From the cell containing the given text, extract its center point as [x, y] coordinate. 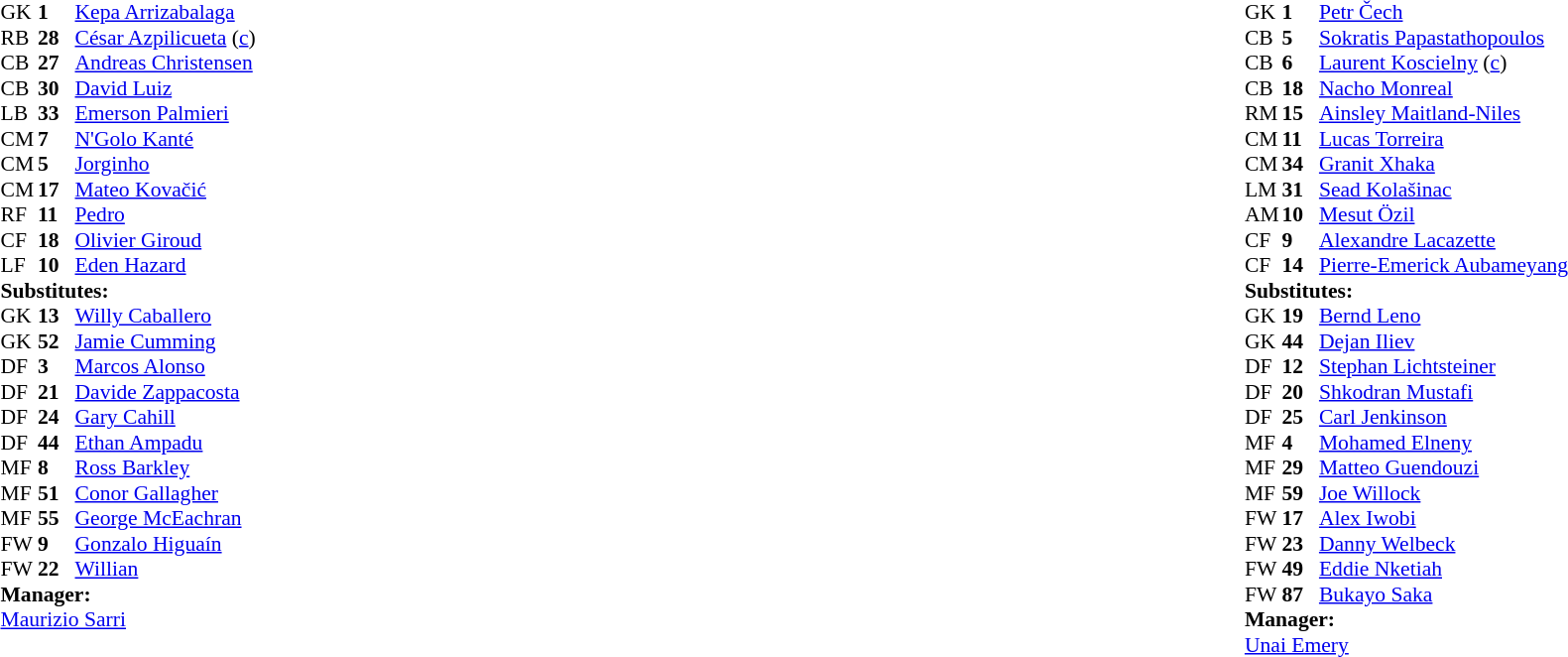
14 [1300, 265]
LF [19, 265]
Bernd Leno [1444, 317]
27 [57, 63]
Ainsley Maitland-Niles [1444, 114]
28 [57, 38]
Alexandre Lacazette [1444, 240]
Jamie Cumming [166, 341]
Kepa Arrizabalaga [166, 13]
Dejan Iliev [1444, 341]
6 [1300, 63]
49 [1300, 569]
55 [57, 519]
Olivier Giroud [166, 240]
31 [1300, 190]
29 [1300, 467]
24 [57, 418]
Mesut Özil [1444, 215]
Jorginho [166, 164]
Emerson Palmieri [166, 114]
59 [1300, 493]
30 [57, 88]
15 [1300, 114]
13 [57, 317]
Bukayo Saka [1444, 594]
Eden Hazard [166, 265]
Marcos Alonso [166, 366]
Mateo Kovačić [166, 190]
Matteo Guendouzi [1444, 467]
8 [57, 467]
Pedro [166, 215]
David Luiz [166, 88]
51 [57, 493]
20 [1300, 392]
Maurizio Sarri [127, 620]
Petr Čech [1444, 13]
19 [1300, 317]
LB [19, 114]
Willy Caballero [166, 317]
Carl Jenkinson [1444, 418]
Willian [166, 569]
RF [19, 215]
33 [57, 114]
25 [1300, 418]
Sead Kolašinac [1444, 190]
AM [1264, 215]
7 [57, 139]
4 [1300, 443]
LM [1264, 190]
Pierre-Emerick Aubameyang [1444, 265]
3 [57, 366]
Granit Xhaka [1444, 164]
23 [1300, 544]
21 [57, 392]
22 [57, 569]
Shkodran Mustafi [1444, 392]
Gary Cahill [166, 418]
Davide Zappacosta [166, 392]
Alex Iwobi [1444, 519]
87 [1300, 594]
Ross Barkley [166, 467]
César Azpilicueta (c) [166, 38]
RM [1264, 114]
Ethan Ampadu [166, 443]
Nacho Monreal [1444, 88]
N'Golo Kanté [166, 139]
Danny Welbeck [1444, 544]
Andreas Christensen [166, 63]
Sokratis Papastathopoulos [1444, 38]
34 [1300, 164]
Conor Gallagher [166, 493]
Lucas Torreira [1444, 139]
Gonzalo Higuaín [166, 544]
12 [1300, 366]
RB [19, 38]
Laurent Koscielny (c) [1444, 63]
Joe Willock [1444, 493]
George McEachran [166, 519]
52 [57, 341]
Stephan Lichtsteiner [1444, 366]
Mohamed Elneny [1444, 443]
Eddie Nketiah [1444, 569]
